Return [X, Y] of the center of cell containing provided text 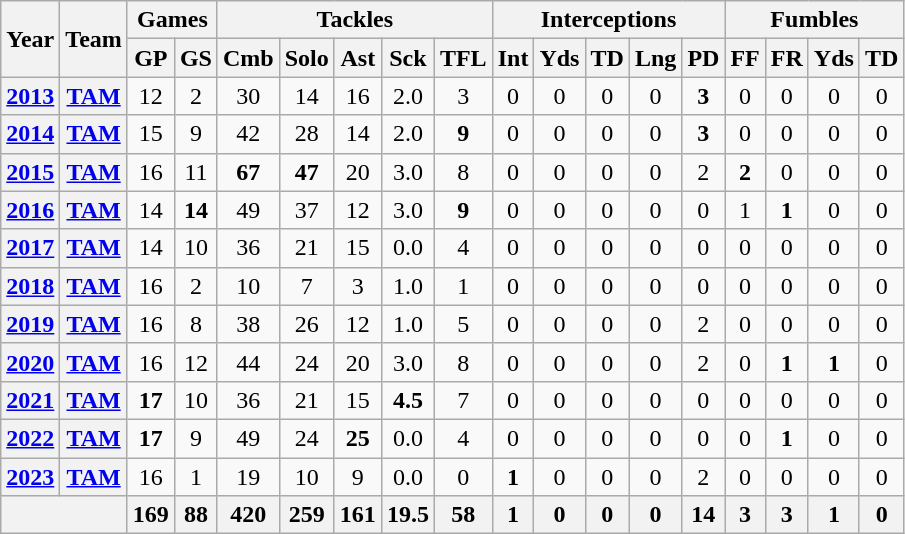
Solo [306, 58]
58 [463, 515]
Team [94, 39]
Year [30, 39]
2019 [30, 324]
88 [196, 515]
FF [745, 58]
Cmb [248, 58]
2015 [30, 172]
28 [306, 134]
420 [248, 515]
2013 [30, 96]
38 [248, 324]
Games [172, 20]
FR [786, 58]
GS [196, 58]
Ast [358, 58]
2018 [30, 286]
259 [306, 515]
2022 [30, 438]
Fumbles [814, 20]
26 [306, 324]
25 [358, 438]
PD [704, 58]
5 [463, 324]
4.5 [408, 400]
2017 [30, 248]
19.5 [408, 515]
11 [196, 172]
2014 [30, 134]
Int [513, 58]
44 [248, 362]
2021 [30, 400]
GP [150, 58]
67 [248, 172]
Tackles [354, 20]
37 [306, 210]
161 [358, 515]
Interceptions [608, 20]
169 [150, 515]
TFL [463, 58]
19 [248, 477]
2016 [30, 210]
47 [306, 172]
2023 [30, 477]
Sck [408, 58]
42 [248, 134]
Lng [655, 58]
30 [248, 96]
2020 [30, 362]
